From the cell containing the given text, extract its center point as [x, y] coordinate. 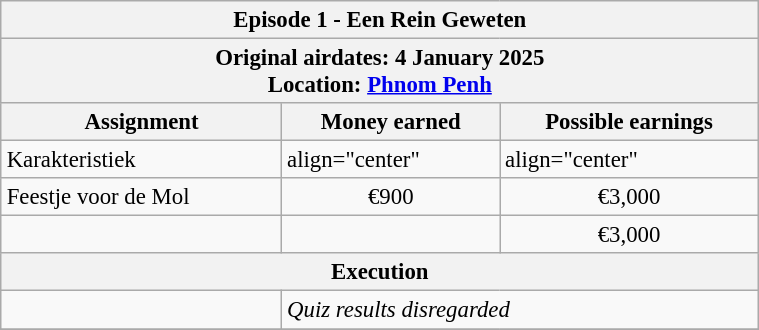
Assignment [141, 122]
Money earned [391, 122]
Karakteristiek [141, 160]
Feestje voor de Mol [141, 197]
Original airdates: 4 January 2025Location: Phnom Penh [380, 70]
€900 [391, 197]
Episode 1 - Een Rein Geweten [380, 20]
Quiz results disregarded [520, 310]
Possible earnings [629, 122]
Execution [380, 272]
